Scan for the cell matching the given text and deliver its [X, Y] coordinate at center. 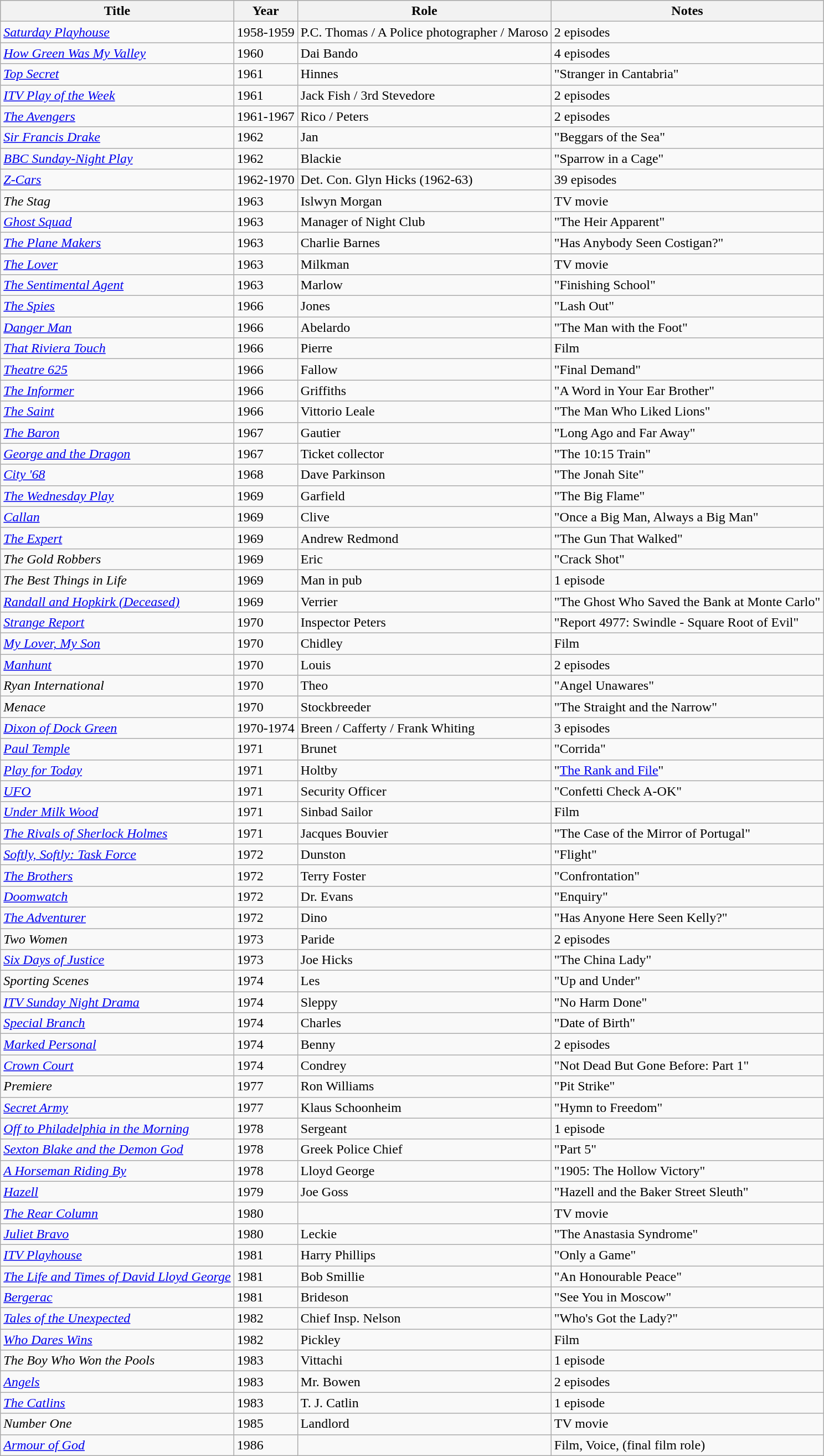
"The Ghost Who Saved the Bank at Monte Carlo" [687, 601]
Dixon of Dock Green [117, 728]
"The Case of the Mirror of Portugal" [687, 833]
Who Dares Wins [117, 1340]
Number One [117, 1424]
The Informer [117, 391]
Hinnes [424, 74]
"The Jonah Site" [687, 475]
T. J. Catlin [424, 1403]
1960 [266, 53]
"The Man Who Liked Lions" [687, 412]
Blackie [424, 158]
Dunston [424, 854]
"Part 5" [687, 1150]
Security Officer [424, 791]
Armour of God [117, 1445]
Charles [424, 1023]
"An Honourable Peace" [687, 1276]
Andrew Redmond [424, 538]
Manhunt [117, 665]
The Boy Who Won the Pools [117, 1361]
Dai Bando [424, 53]
The Catlins [117, 1403]
George and the Dragon [117, 454]
Charlie Barnes [424, 243]
1968 [266, 475]
Sleppy [424, 1002]
"The Big Flame" [687, 496]
"Pit Strike" [687, 1086]
Klaus Schoonheim [424, 1108]
"Flight" [687, 854]
Chief Insp. Nelson [424, 1319]
Milkman [424, 264]
Dave Parkinson [424, 475]
My Lover, My Son [117, 644]
"Final Demand" [687, 370]
Danger Man [117, 327]
"Hymn to Freedom" [687, 1108]
Paride [424, 939]
Lloyd George [424, 1171]
Inspector Peters [424, 623]
Menace [117, 707]
Paul Temple [117, 749]
Title [117, 11]
"Up and Under" [687, 981]
Crown Court [117, 1065]
The Spies [117, 306]
Manager of Night Club [424, 222]
"No Harm Done" [687, 1002]
Ryan International [117, 686]
Film, Voice, (final film role) [687, 1445]
Holtby [424, 770]
3 episodes [687, 728]
BBC Sunday-Night Play [117, 158]
ITV Play of the Week [117, 95]
Premiere [117, 1086]
Abelardo [424, 327]
Mr. Bowen [424, 1382]
"The Man with the Foot" [687, 327]
"Crack Shot" [687, 559]
Ron Williams [424, 1086]
"Long Ago and Far Away" [687, 433]
The Adventurer [117, 917]
Year [266, 11]
Joe Goss [424, 1192]
The Sentimental Agent [117, 285]
Condrey [424, 1065]
Doomwatch [117, 896]
Strange Report [117, 623]
Fallow [424, 370]
"The China Lady" [687, 960]
The Avengers [117, 116]
Sporting Scenes [117, 981]
Brideson [424, 1298]
Softly, Softly: Task Force [117, 854]
4 episodes [687, 53]
Islwyn Morgan [424, 201]
1985 [266, 1424]
How Green Was My Valley [117, 53]
Man in pub [424, 580]
Tales of the Unexpected [117, 1319]
The Wednesday Play [117, 496]
"Angel Unawares" [687, 686]
Jacques Bouvier [424, 833]
The Life and Times of David Lloyd George [117, 1276]
Sir Francis Drake [117, 137]
"Who's Got the Lady?" [687, 1319]
Sergeant [424, 1129]
Six Days of Justice [117, 960]
Jack Fish / 3rd Stevedore [424, 95]
A Horseman Riding By [117, 1171]
"Hazell and the Baker Street Sleuth" [687, 1192]
"Only a Game" [687, 1255]
1962-1970 [266, 180]
Verrier [424, 601]
Sinbad Sailor [424, 812]
The Rivals of Sherlock Holmes [117, 833]
Angels [117, 1382]
Gautier [424, 433]
"Lash Out" [687, 306]
The Best Things in Life [117, 580]
"Not Dead But Gone Before: Part 1" [687, 1065]
The Stag [117, 201]
Off to Philadelphia in the Morning [117, 1129]
1961-1967 [266, 116]
Ghost Squad [117, 222]
39 episodes [687, 180]
The Saint [117, 412]
Saturday Playhouse [117, 32]
Two Women [117, 939]
"Beggars of the Sea" [687, 137]
1986 [266, 1445]
1970-1974 [266, 728]
"Sparrow in a Cage" [687, 158]
Randall and Hopkirk (Deceased) [117, 601]
Rico / Peters [424, 116]
1979 [266, 1192]
Theo [424, 686]
Clive [424, 517]
"Corrida" [687, 749]
"A Word in Your Ear Brother" [687, 391]
"Date of Birth" [687, 1023]
Role [424, 11]
Jones [424, 306]
Dino [424, 917]
"The Heir Apparent" [687, 222]
1958-1959 [266, 32]
The Baron [117, 433]
ITV Sunday Night Drama [117, 1002]
Greek Police Chief [424, 1150]
"Has Anyone Here Seen Kelly?" [687, 917]
Dr. Evans [424, 896]
"The Straight and the Narrow" [687, 707]
Play for Today [117, 770]
Pickley [424, 1340]
"The Anastasia Syndrome" [687, 1234]
Terry Foster [424, 875]
"Confetti Check A-OK" [687, 791]
Eric [424, 559]
The Expert [117, 538]
"Once a Big Man, Always a Big Man" [687, 517]
Leckie [424, 1234]
Brunet [424, 749]
Benny [424, 1044]
Det. Con. Glyn Hicks (1962-63) [424, 180]
Bergerac [117, 1298]
Marked Personal [117, 1044]
"The Gun That Walked" [687, 538]
"Report 4977: Swindle - Square Root of Evil" [687, 623]
"The 10:15 Train" [687, 454]
Griffiths [424, 391]
Vittachi [424, 1361]
Hazell [117, 1192]
Louis [424, 665]
Chidley [424, 644]
"Confrontation" [687, 875]
"See You in Moscow" [687, 1298]
Secret Army [117, 1108]
Callan [117, 517]
Landlord [424, 1424]
Under Milk Wood [117, 812]
"Finishing School" [687, 285]
Special Branch [117, 1023]
Stockbreeder [424, 707]
Pierre [424, 348]
Sexton Blake and the Demon God [117, 1150]
That Riviera Touch [117, 348]
Jan [424, 137]
Vittorio Leale [424, 412]
Garfield [424, 496]
Les [424, 981]
"1905: The Hollow Victory" [687, 1171]
ITV Playhouse [117, 1255]
Theatre 625 [117, 370]
Top Secret [117, 74]
"Has Anybody Seen Costigan?" [687, 243]
Harry Phillips [424, 1255]
Z-Cars [117, 180]
UFO [117, 791]
Notes [687, 11]
"Stranger in Cantabria" [687, 74]
Joe Hicks [424, 960]
The Rear Column [117, 1213]
P.C. Thomas / A Police photographer / Maroso [424, 32]
Juliet Bravo [117, 1234]
Ticket collector [424, 454]
The Lover [117, 264]
Marlow [424, 285]
"The Rank and File" [687, 770]
"Enquiry" [687, 896]
The Plane Makers [117, 243]
Bob Smillie [424, 1276]
Breen / Cafferty / Frank Whiting [424, 728]
The Brothers [117, 875]
City '68 [117, 475]
The Gold Robbers [117, 559]
